Find where the given text appears and provide that cell's center as (x, y) coordinate. 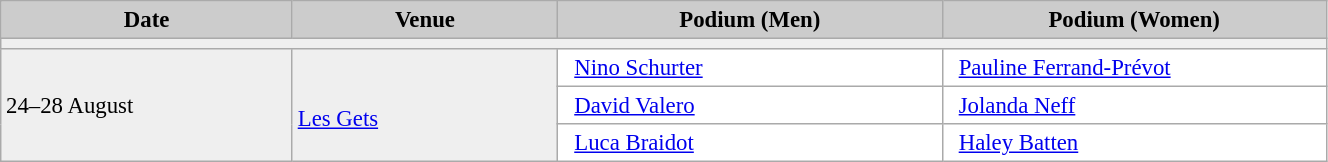
Luca Braidot (750, 143)
David Valero (750, 106)
24–28 August (147, 106)
Podium (Women) (1134, 20)
Date (147, 20)
Les Gets (424, 106)
Pauline Ferrand-Prévot (1134, 68)
Nino Schurter (750, 68)
Podium (Men) (750, 20)
Haley Batten (1134, 143)
Jolanda Neff (1134, 106)
Venue (424, 20)
